Extract the (x, y) coordinate from the center of the cell holding the provided text.  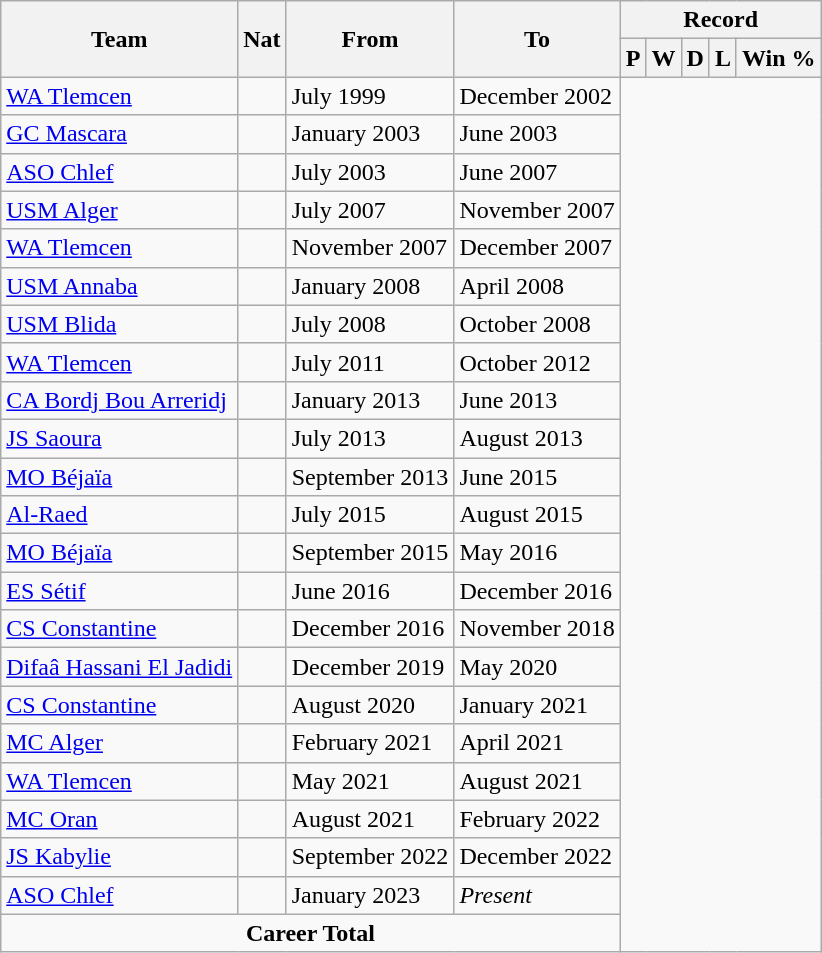
D (695, 58)
July 2007 (370, 210)
October 2008 (537, 324)
December 2019 (370, 667)
July 2015 (370, 515)
USM Alger (120, 210)
December 2002 (537, 96)
JS Saoura (120, 438)
Nat (262, 39)
January 2003 (370, 134)
September 2022 (370, 857)
April 2021 (537, 743)
June 2016 (370, 591)
June 2015 (537, 477)
June 2013 (537, 400)
USM Blida (120, 324)
August 2020 (370, 705)
January 2021 (537, 705)
Win % (778, 58)
August 2015 (537, 515)
August 2013 (537, 438)
July 2008 (370, 324)
Team (120, 39)
February 2021 (370, 743)
May 2021 (370, 781)
October 2012 (537, 362)
JS Kabylie (120, 857)
To (537, 39)
Difaâ Hassani El Jadidi (120, 667)
January 2023 (370, 895)
July 2013 (370, 438)
September 2013 (370, 477)
July 2003 (370, 172)
Present (537, 895)
Al-Raed (120, 515)
May 2016 (537, 553)
June 2007 (537, 172)
April 2008 (537, 286)
May 2020 (537, 667)
November 2018 (537, 629)
September 2015 (370, 553)
L (722, 58)
December 2007 (537, 248)
MC Alger (120, 743)
W (664, 58)
CA Bordj Bou Arreridj (120, 400)
January 2013 (370, 400)
P (633, 58)
Record (720, 20)
MC Oran (120, 819)
ES Sétif (120, 591)
From (370, 39)
January 2008 (370, 286)
February 2022 (537, 819)
July 2011 (370, 362)
June 2003 (537, 134)
Career Total (310, 933)
July 1999 (370, 96)
GC Mascara (120, 134)
December 2022 (537, 857)
USM Annaba (120, 286)
